Determine the (X, Y) coordinate at the center of the cell enclosing the given text.  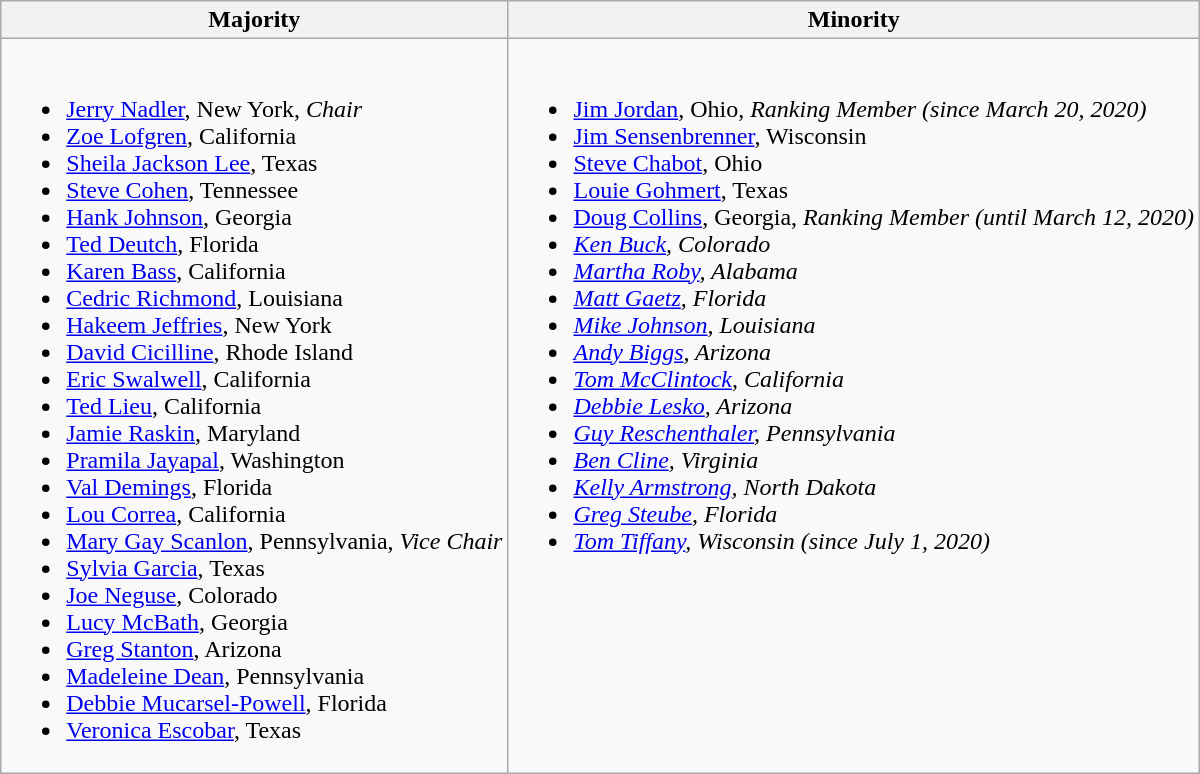
Majority (254, 20)
Minority (854, 20)
